Scan for the cell matching the given text and deliver its [x, y] coordinate at center. 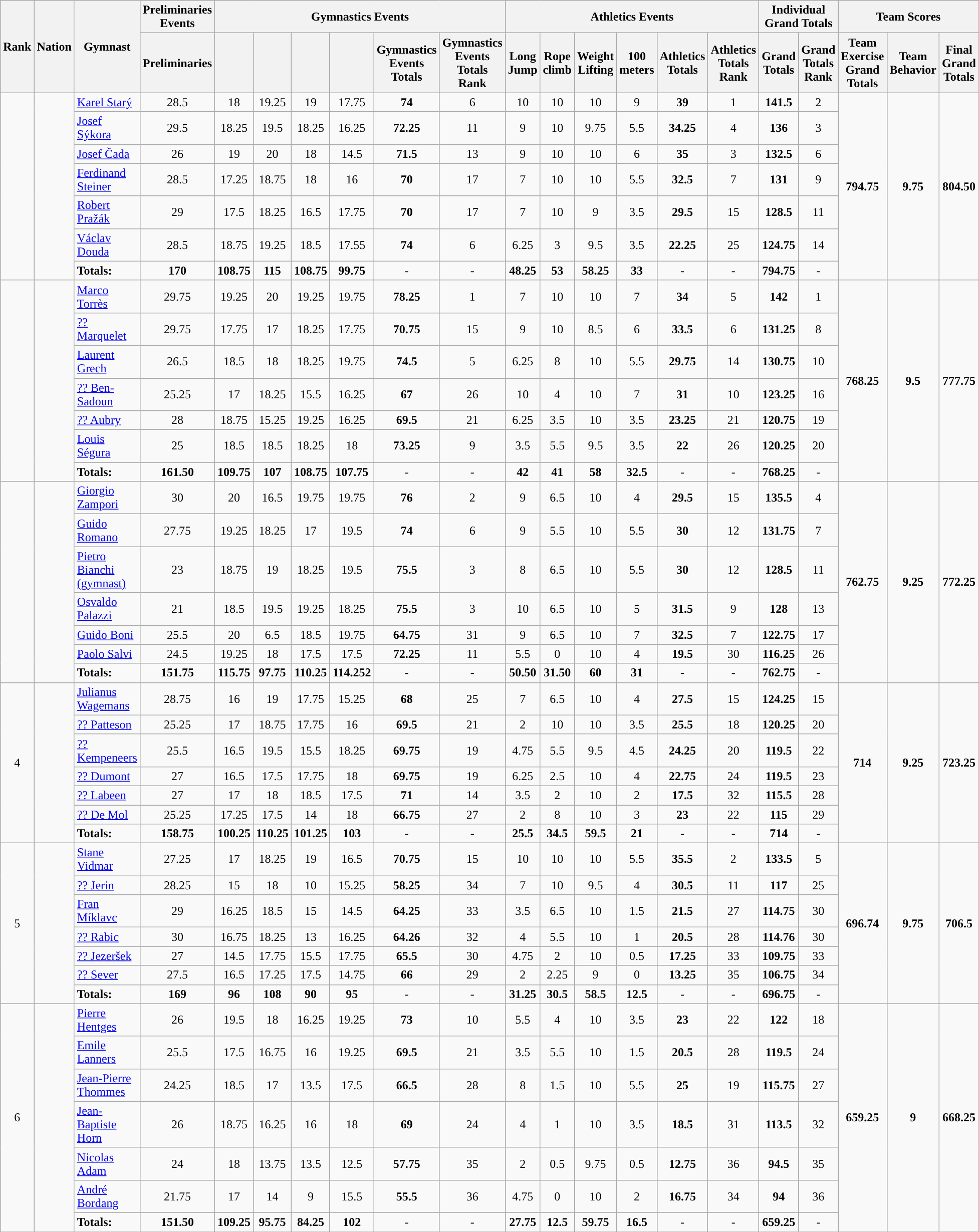
133.5 [779, 860]
22.25 [682, 244]
Weight Lifting [595, 63]
?? Rabic [107, 937]
Louis Ségura [107, 446]
23.25 [682, 420]
94 [779, 1196]
50.50 [523, 673]
141.5 [779, 102]
Preliminaries [177, 63]
100 meters [637, 63]
14.75 [352, 975]
Julianus Wagemans [107, 698]
Team Exercise Grand Totals [863, 63]
115.5 [779, 795]
71 [407, 795]
17.55 [352, 244]
31.50 [557, 673]
73.25 [407, 446]
113.5 [779, 1124]
Osvaldo Palazzi [107, 609]
131 [779, 179]
124.75 [779, 244]
66.75 [407, 814]
Long Jump [523, 63]
Fran Míklavc [107, 911]
Nation [54, 47]
64.25 [407, 911]
66 [407, 975]
120.75 [779, 420]
48.25 [523, 271]
4.5 [637, 751]
124.25 [779, 698]
142 [779, 297]
Nicolas Adam [107, 1163]
Preliminaries Events [177, 17]
706.5 [959, 923]
2.25 [557, 975]
28.75 [177, 698]
31.5 [682, 609]
107 [273, 472]
Athletics Totals Rank [733, 63]
?? Ben-Sadoun [107, 394]
107.75 [352, 472]
123.25 [779, 394]
Pietro Bianchi (gymnast) [107, 570]
Final Grand Totals [959, 63]
Grand Totals [779, 63]
31.25 [523, 994]
696.74 [863, 923]
58.5 [595, 994]
128 [779, 609]
Karel Starý [107, 102]
103 [352, 834]
131.25 [779, 329]
?? Labeen [107, 795]
33.5 [682, 329]
34.5 [557, 834]
Josef Sýkora [107, 128]
122.75 [779, 635]
Václav Douda [107, 244]
Rope climb [557, 63]
78.25 [407, 297]
130.75 [779, 362]
Jean-Pierre Thommes [107, 1085]
131.75 [779, 530]
28.25 [177, 885]
99.75 [352, 271]
68 [407, 698]
97.75 [273, 673]
?? Patteson [107, 724]
114.76 [779, 937]
André Bordang [107, 1196]
777.75 [959, 381]
106.75 [779, 975]
76 [407, 498]
42 [523, 472]
Laurent Grech [107, 362]
58 [595, 472]
34.25 [682, 128]
109.25 [234, 1222]
Team Scores [909, 17]
Athletics Events [632, 17]
170 [177, 271]
96 [234, 994]
Ferdinand Steiner [107, 179]
24.5 [177, 654]
Marco Torrès [107, 297]
151.50 [177, 1222]
84.25 [311, 1222]
Athletics Totals [682, 63]
161.50 [177, 472]
Gymnastics Events [360, 17]
21.75 [177, 1196]
64.26 [407, 937]
804.50 [959, 186]
95.75 [273, 1222]
Robert Pražák [107, 212]
90 [311, 994]
65.5 [407, 956]
Stane Vidmar [107, 860]
12.75 [682, 1163]
169 [177, 994]
117 [779, 885]
26.5 [177, 362]
22.75 [682, 776]
?? Dumont [107, 776]
35.5 [682, 860]
39 [682, 102]
69 [407, 1124]
53 [557, 271]
Individual Grand Totals [799, 17]
?? Aubry [107, 420]
?? Marquelet [107, 329]
Rank [17, 47]
Gymnast [107, 47]
101.25 [311, 834]
723.25 [959, 763]
158.75 [177, 834]
64.75 [407, 635]
66.5 [407, 1085]
116.25 [779, 654]
Guido Romano [107, 530]
668.25 [959, 1117]
Pierre Hentges [107, 1020]
21.5 [682, 911]
27.25 [177, 860]
772.25 [959, 582]
94.5 [779, 1163]
57.75 [407, 1163]
?? Sever [107, 975]
95 [352, 994]
100.25 [234, 834]
102 [352, 1222]
136 [779, 128]
13.75 [273, 1163]
8.5 [595, 329]
Grand Totals Rank [819, 63]
Gymnastics Events Totals Rank [472, 63]
59.75 [595, 1222]
114.75 [779, 911]
696.75 [779, 994]
41 [557, 472]
Gymnastics Events Totals [407, 63]
55.5 [407, 1196]
151.75 [177, 673]
Emile Lanners [107, 1052]
114.252 [352, 673]
122 [779, 1020]
73 [407, 1020]
13.25 [682, 975]
Guido Boni [107, 635]
60 [595, 673]
67 [407, 394]
Josef Čada [107, 154]
?? Jerin [107, 885]
71.5 [407, 154]
?? Kempeneers [107, 751]
?? De Mol [107, 814]
Jean-Baptiste Horn [107, 1124]
Giorgio Zampori [107, 498]
74.5 [407, 362]
2.5 [557, 776]
Paolo Salvi [107, 654]
Team Behavior [913, 63]
132.5 [779, 154]
108 [273, 994]
135.5 [779, 498]
?? Jezeršek [107, 956]
59.5 [595, 834]
